Search for the cell housing the specified text and yield its (x, y) center coordinate. 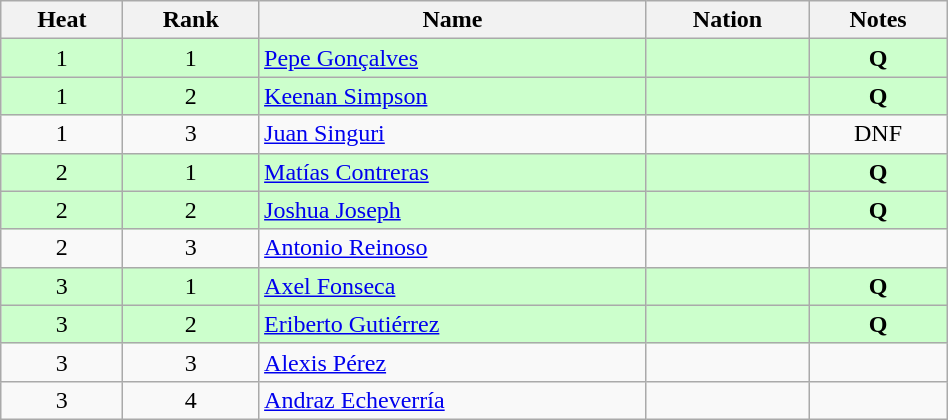
Matías Contreras (453, 172)
Axel Fonseca (453, 286)
Keenan Simpson (453, 96)
Nation (728, 20)
Alexis Pérez (453, 362)
Heat (62, 20)
Eriberto Gutiérrez (453, 324)
DNF (878, 134)
Notes (878, 20)
4 (191, 400)
Name (453, 20)
Antonio Reinoso (453, 248)
Juan Singuri (453, 134)
Rank (191, 20)
Pepe Gonçalves (453, 58)
Joshua Joseph (453, 210)
Andraz Echeverría (453, 400)
